From the cell containing the given text, extract its center point as [X, Y] coordinate. 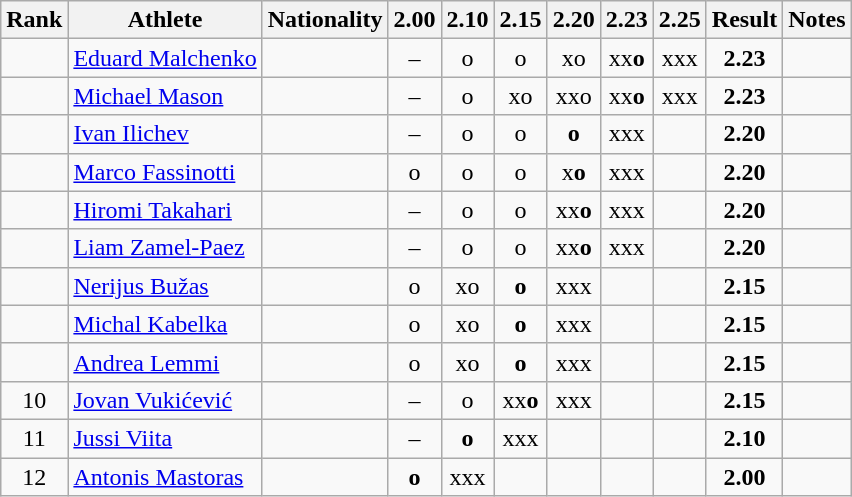
Jovan Vukićević [165, 400]
Eduard Malchenko [165, 58]
Michal Kabelka [165, 324]
Nerijus Bužas [165, 286]
11 [34, 438]
Antonis Mastoras [165, 477]
12 [34, 477]
Hiromi Takahari [165, 210]
Michael Mason [165, 96]
Marco Fassinotti [165, 172]
Result [744, 20]
Andrea Lemmi [165, 362]
Notes [817, 20]
Nationality [325, 20]
Jussi Viita [165, 438]
Athlete [165, 20]
10 [34, 400]
2.25 [680, 20]
Rank [34, 20]
Ivan Ilichev [165, 134]
Liam Zamel-Paez [165, 248]
